For the text-containing cell, return its midpoint in (X, Y) coordinate format. 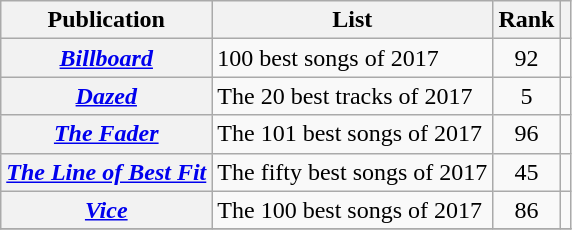
Publication (106, 20)
Vice (106, 210)
100 best songs of 2017 (352, 58)
Dazed (106, 96)
86 (526, 210)
5 (526, 96)
96 (526, 134)
The Line of Best Fit (106, 172)
The 20 best tracks of 2017 (352, 96)
Rank (526, 20)
List (352, 20)
Billboard (106, 58)
45 (526, 172)
92 (526, 58)
The 100 best songs of 2017 (352, 210)
The Fader (106, 134)
The 101 best songs of 2017 (352, 134)
The fifty best songs of 2017 (352, 172)
